Pinpoint the cell where the given text exists, returning its [x, y] midpoint coordinate. 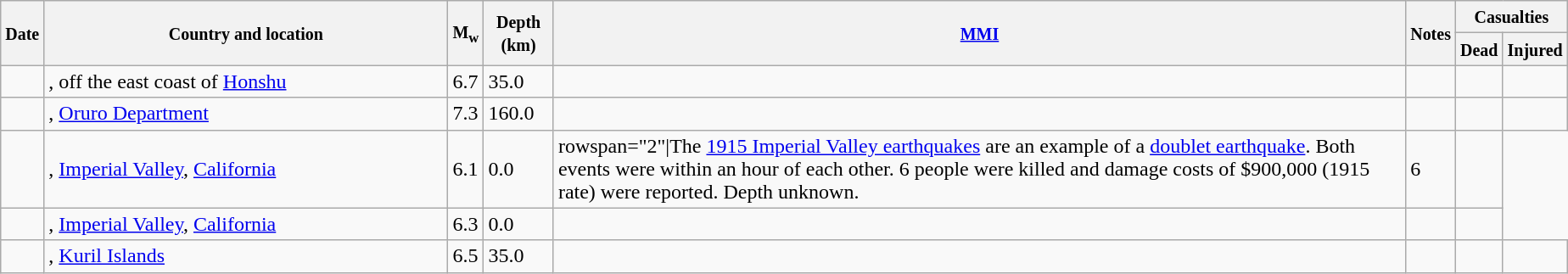
6 [1431, 169]
Dead [1479, 49]
160.0 [518, 114]
6.5 [466, 256]
Date [22, 33]
Mw [466, 33]
, Kuril Islands [246, 256]
, Oruro Department [246, 114]
Depth (km) [518, 33]
Country and location [246, 33]
Notes [1431, 33]
6.1 [466, 169]
Casualties [1511, 17]
6.7 [466, 81]
MMI [979, 33]
, off the east coast of Honshu [246, 81]
7.3 [466, 114]
6.3 [466, 224]
Injured [1535, 49]
